Find where the given text appears and provide that cell's center as [x, y] coordinate. 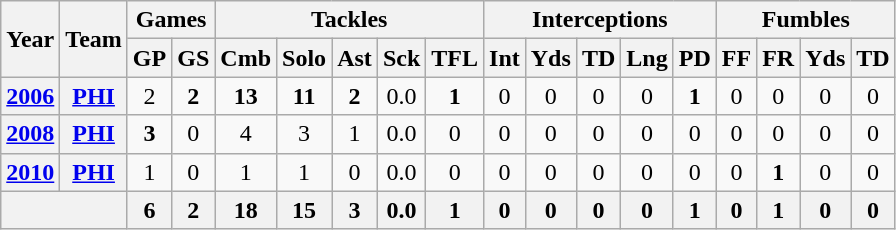
TFL [455, 58]
Sck [401, 58]
4 [246, 134]
Interceptions [600, 20]
11 [304, 96]
Fumbles [806, 20]
2008 [30, 134]
Cmb [246, 58]
Team [94, 39]
PD [694, 58]
2006 [30, 96]
Year [30, 39]
18 [246, 210]
15 [304, 210]
Lng [647, 58]
Ast [355, 58]
Tackles [350, 20]
Int [505, 58]
Games [170, 20]
6 [149, 210]
Solo [304, 58]
GP [149, 58]
13 [246, 96]
GS [194, 58]
FF [736, 58]
2010 [30, 172]
FR [778, 58]
